Scan for the cell matching the given text and deliver its (X, Y) coordinate at center. 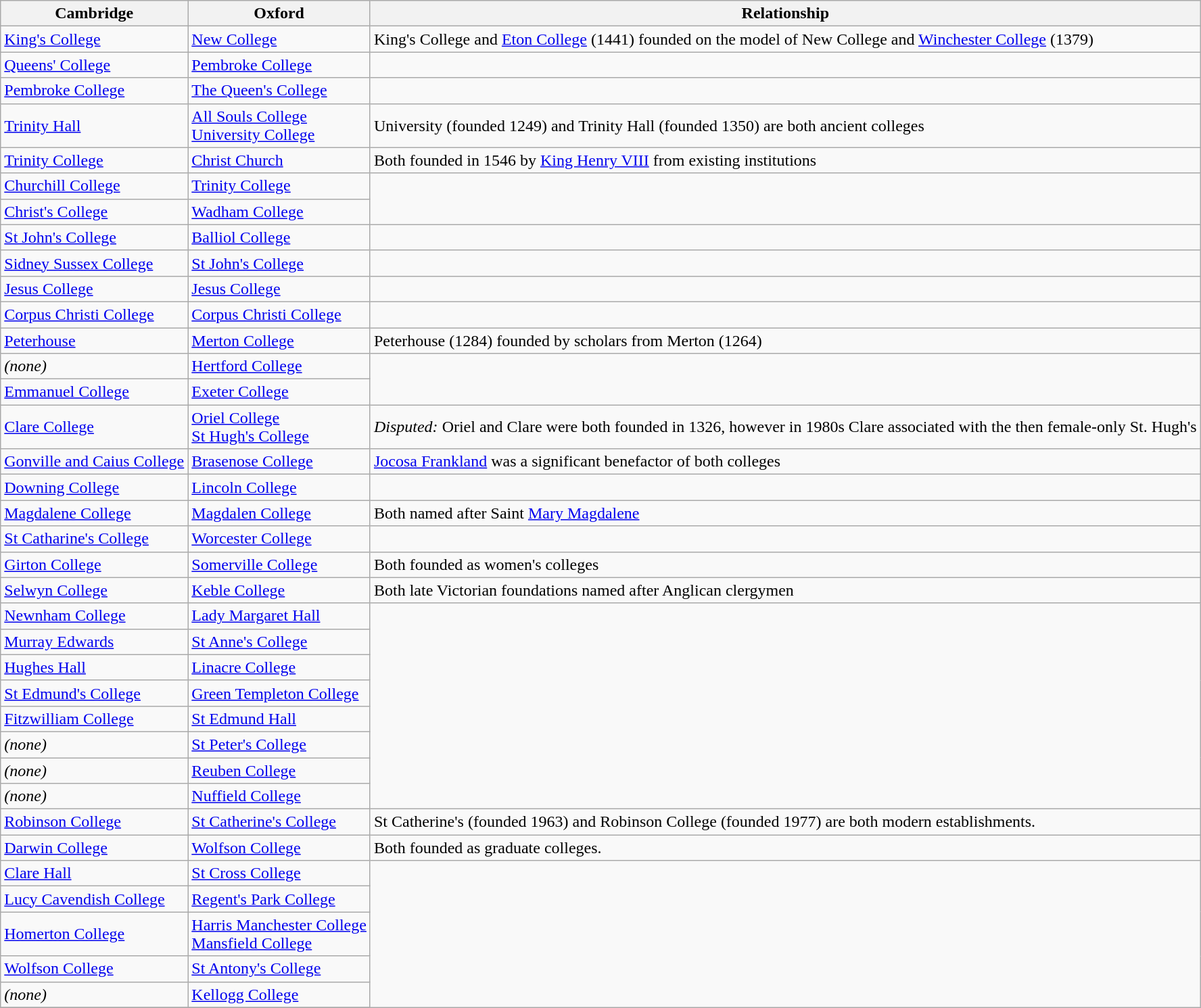
Murray Edwards (95, 642)
New College (279, 39)
Homerton College (95, 934)
Both late Victorian foundations named after Anglican clergymen (785, 590)
Lady Margaret Hall (279, 616)
Hughes Hall (95, 667)
Worcester College (279, 539)
Gonville and Caius College (95, 462)
Selwyn College (95, 590)
Both founded in 1546 by King Henry VIII from existing institutions (785, 160)
Robinson College (95, 822)
Jocosa Frankland was a significant benefactor of both colleges (785, 462)
Sidney Sussex College (95, 263)
Oxford (279, 14)
Peterhouse (1284) founded by scholars from Merton (1264) (785, 340)
Newnham College (95, 616)
Nuffield College (279, 796)
Wadham College (279, 212)
St Antony's College (279, 969)
Peterhouse (95, 340)
Clare Hall (95, 873)
Relationship (785, 14)
Hertford College (279, 366)
Harris Manchester College Mansfield College (279, 934)
Both named after Saint Mary Magdalene (785, 513)
University (founded 1249) and Trinity Hall (founded 1350) are both ancient colleges (785, 126)
St Cross College (279, 873)
Magdalen College (279, 513)
St Edmund Hall (279, 719)
Fitzwilliam College (95, 719)
Girton College (95, 565)
King's College (95, 39)
Both founded as women's colleges (785, 565)
Disputed: Oriel and Clare were both founded in 1326, however in 1980s Clare associated with the then female-only St. Hugh's (785, 427)
Merton College (279, 340)
St Catherine's (founded 1963) and Robinson College (founded 1977) are both modern establishments. (785, 822)
The Queen's College (279, 91)
Reuben College (279, 770)
Cambridge (95, 14)
Clare College (95, 427)
Queens' College (95, 65)
Lincoln College (279, 487)
Christ Church (279, 160)
Christ's College (95, 212)
St Edmund's College (95, 693)
Magdalene College (95, 513)
St Catharine's College (95, 539)
All Souls College University College (279, 126)
Keble College (279, 590)
Exeter College (279, 392)
St Catherine's College (279, 822)
St Anne's College (279, 642)
Downing College (95, 487)
Linacre College (279, 667)
Emmanuel College (95, 392)
Green Templeton College (279, 693)
Balliol College (279, 237)
Both founded as graduate colleges. (785, 848)
St Peter's College (279, 744)
Lucy Cavendish College (95, 899)
Trinity Hall (95, 126)
Churchill College (95, 186)
Regent's Park College (279, 899)
King's College and Eton College (1441) founded on the model of New College and Winchester College (1379) (785, 39)
Brasenose College (279, 462)
Oriel CollegeSt Hugh's College (279, 427)
Somerville College (279, 565)
Darwin College (95, 848)
Kellogg College (279, 994)
